Capture the cell that displays the provided text and extract its (x, y) central coordinate. 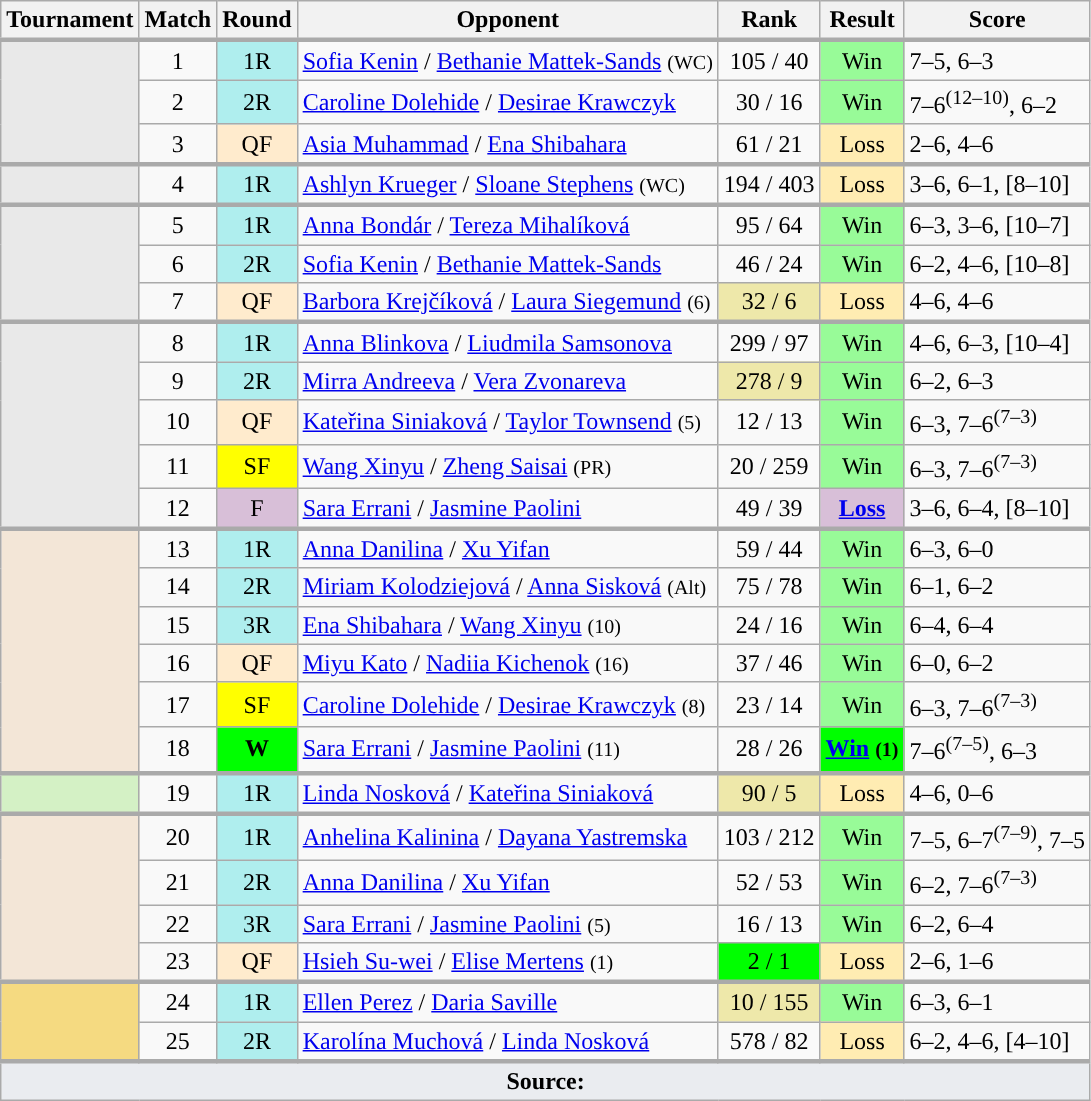
Kateřina Siniaková / Taylor Townsend (5) (508, 422)
2 (178, 102)
278 / 9 (769, 381)
12 (178, 509)
4 (178, 184)
6–2, 4–6, [10–8] (997, 264)
578 / 82 (769, 1042)
Miyu Kato / Nadiia Kichenok (16) (508, 663)
Round (257, 21)
18 (178, 750)
90 / 5 (769, 794)
23 / 14 (769, 704)
6 (178, 264)
Karolína Muchová / Linda Nosková (508, 1042)
3–6, 6–4, [8–10] (997, 509)
F (257, 509)
24 (178, 1002)
61 / 21 (769, 144)
6–3, 6–1 (997, 1002)
49 / 39 (769, 509)
Sofia Kenin / Bethanie Mattek-Sands (WC) (508, 60)
28 / 26 (769, 750)
103 / 212 (769, 837)
20 / 259 (769, 466)
5 (178, 225)
Sara Errani / Jasmine Paolini (5) (508, 924)
46 / 24 (769, 264)
Win (1) (862, 750)
6–2, 4–6, [4–10] (997, 1042)
1 (178, 60)
105 / 40 (769, 60)
7–6(12–10), 6–2 (997, 102)
3–6, 6–1, [8–10] (997, 184)
Anhelina Kalinina / Dayana Yastremska (508, 837)
52 / 53 (769, 882)
Opponent (508, 21)
75 / 78 (769, 587)
59 / 44 (769, 549)
Score (997, 21)
4–6, 0–6 (997, 794)
6–2, 6–3 (997, 381)
W (257, 750)
32 / 6 (769, 303)
Linda Nosková / Kateřina Siniaková (508, 794)
Rank (769, 21)
15 (178, 625)
3 (178, 144)
2–6, 4–6 (997, 144)
30 / 16 (769, 102)
Wang Xinyu / Zheng Saisai (PR) (508, 466)
21 (178, 882)
11 (178, 466)
6–3, 6–0 (997, 549)
Source: (546, 1081)
6–2, 7–6(7–3) (997, 882)
16 (178, 663)
Barbora Krejčíková / Laura Siegemund (6) (508, 303)
7–5, 6–3 (997, 60)
20 (178, 837)
10 / 155 (769, 1002)
Ashlyn Krueger / Sloane Stephens (WC) (508, 184)
Match (178, 21)
13 (178, 549)
6–1, 6–2 (997, 587)
194 / 403 (769, 184)
25 (178, 1042)
14 (178, 587)
17 (178, 704)
4–6, 4–6 (997, 303)
2 / 1 (769, 963)
37 / 46 (769, 663)
Ena Shibahara / Wang Xinyu (10) (508, 625)
23 (178, 963)
95 / 64 (769, 225)
22 (178, 924)
Ellen Perez / Daria Saville (508, 1002)
Anna Bondár / Tereza Mihalíková (508, 225)
Miriam Kolodziejová / Anna Sisková (Alt) (508, 587)
12 / 13 (769, 422)
7–6(7–5), 6–3 (997, 750)
9 (178, 381)
7–5, 6–7(7–9), 7–5 (997, 837)
4–6, 6–3, [10–4] (997, 342)
19 (178, 794)
Caroline Dolehide / Desirae Krawczyk (8) (508, 704)
24 / 16 (769, 625)
Asia Muhammad / Ena Shibahara (508, 144)
Mirra Andreeva / Vera Zvonareva (508, 381)
Result (862, 21)
299 / 97 (769, 342)
10 (178, 422)
Sara Errani / Jasmine Paolini (508, 509)
Tournament (70, 21)
16 / 13 (769, 924)
Sara Errani / Jasmine Paolini (11) (508, 750)
6–3, 3–6, [10–7] (997, 225)
2–6, 1–6 (997, 963)
6–0, 6–2 (997, 663)
6–4, 6–4 (997, 625)
Hsieh Su-wei / Elise Mertens (1) (508, 963)
7 (178, 303)
Caroline Dolehide / Desirae Krawczyk (508, 102)
6–2, 6–4 (997, 924)
8 (178, 342)
Sofia Kenin / Bethanie Mattek-Sands (508, 264)
Anna Blinkova / Liudmila Samsonova (508, 342)
